Output the [X, Y] coordinate of the center of the cell containing the given text.  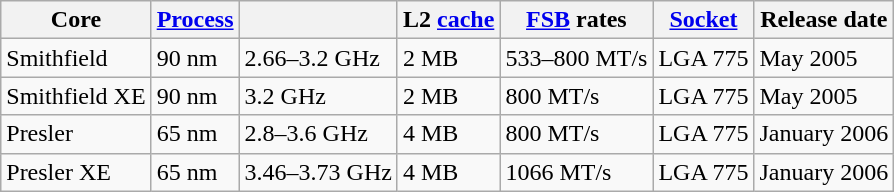
533–800 MT/s [576, 58]
1066 MT/s [576, 172]
L2 cache [448, 20]
3.2 GHz [318, 96]
FSB rates [576, 20]
2.66–3.2 GHz [318, 58]
Smithfield [76, 58]
Process [195, 20]
Socket [704, 20]
Smithfield XE [76, 96]
2.8–3.6 GHz [318, 134]
Presler [76, 134]
Core [76, 20]
Release date [824, 20]
Presler XE [76, 172]
3.46–3.73 GHz [318, 172]
